Determine the (x, y) coordinate at the center of the cell enclosing the given text.  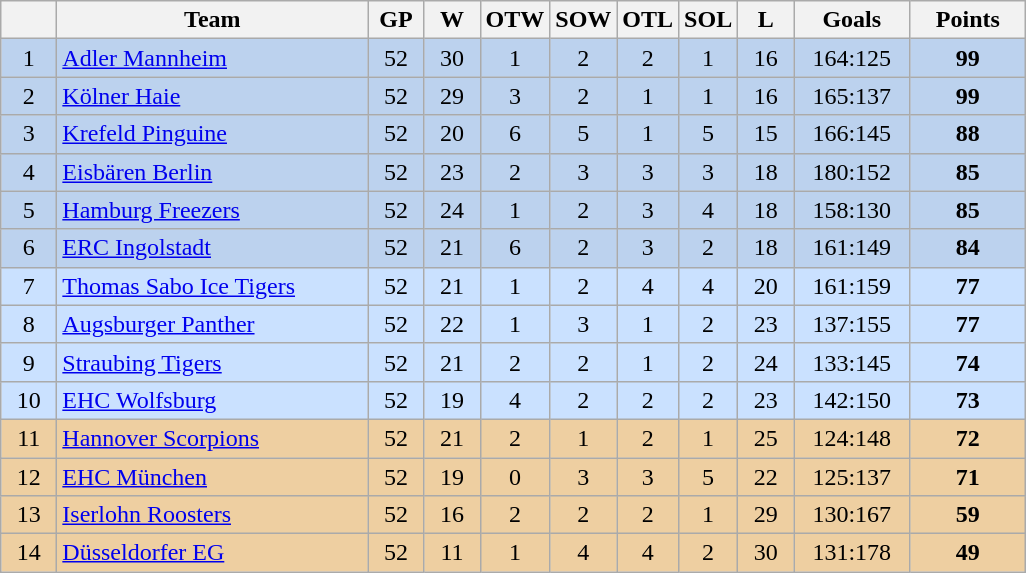
L (766, 20)
166:145 (852, 134)
84 (968, 248)
165:137 (852, 96)
Adler Mannheim (212, 58)
59 (968, 515)
Hannover Scorpions (212, 438)
49 (968, 553)
125:137 (852, 477)
Augsburger Panther (212, 324)
Iserlohn Roosters (212, 515)
Points (968, 20)
EHC Wolfsburg (212, 400)
73 (968, 400)
Team (212, 20)
Thomas Sabo Ice Tigers (212, 286)
74 (968, 362)
25 (766, 438)
OTL (648, 20)
180:152 (852, 172)
Krefeld Pinguine (212, 134)
161:159 (852, 286)
SOL (708, 20)
161:149 (852, 248)
13 (29, 515)
142:150 (852, 400)
14 (29, 553)
Straubing Tigers (212, 362)
72 (968, 438)
7 (29, 286)
GP (396, 20)
Düsseldorfer EG (212, 553)
10 (29, 400)
131:178 (852, 553)
12 (29, 477)
88 (968, 134)
Goals (852, 20)
8 (29, 324)
ERC Ingolstadt (212, 248)
137:155 (852, 324)
71 (968, 477)
Hamburg Freezers (212, 210)
158:130 (852, 210)
W (452, 20)
0 (515, 477)
EHC München (212, 477)
164:125 (852, 58)
130:167 (852, 515)
Eisbären Berlin (212, 172)
15 (766, 134)
SOW (584, 20)
OTW (515, 20)
Kölner Haie (212, 96)
9 (29, 362)
133:145 (852, 362)
124:148 (852, 438)
